Extract the (X, Y) coordinate from the center of the cell holding the provided text.  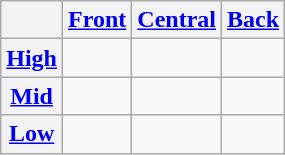
Mid (32, 96)
Front (98, 20)
Low (32, 134)
High (32, 58)
Back (254, 20)
Central (177, 20)
